Return [X, Y] of the center of cell containing provided text 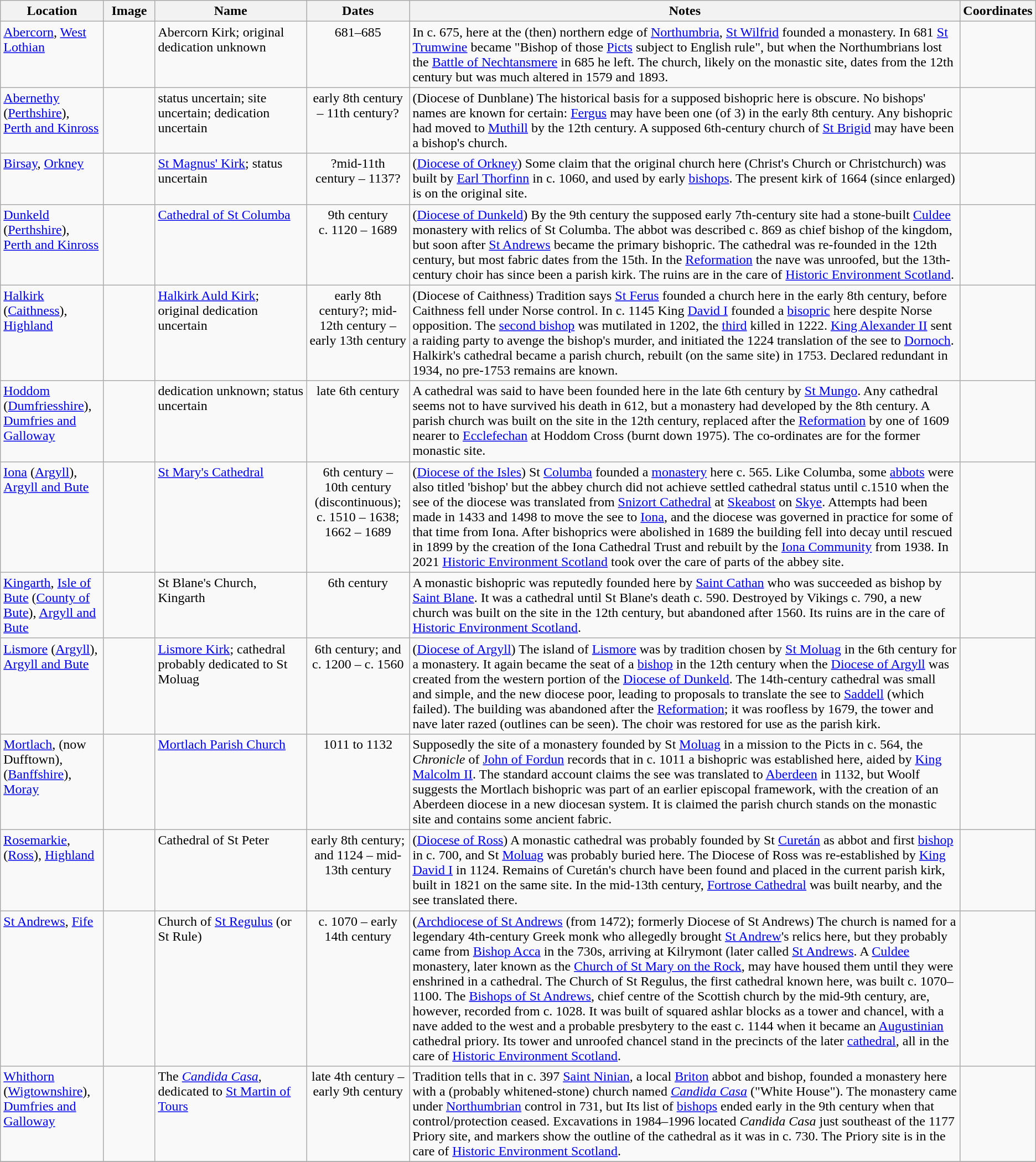
Image [129, 11]
Iona (Argyll), Argyll and Bute [52, 517]
Lismore (Argyll), Argyll and Bute [52, 686]
Notes [685, 11]
Kingarth, Isle of Bute (County of Bute), Argyll and Bute [52, 605]
early 8th century – 11th century? [358, 121]
Abernethy (Perthshire), Perth and Kinross [52, 121]
1011 to 1132 [358, 781]
9th century c. 1120 – 1689 [358, 245]
Abercorn Kirk; original dedication unknown [231, 54]
Dunkeld (Perthshire), Perth and Kinross [52, 245]
dedication unknown; status uncertain [231, 421]
Mortlach Parish Church [231, 781]
6th century [358, 605]
status uncertain; site uncertain; dedication uncertain [231, 121]
Location [52, 11]
Halkirk Auld Kirk; original dedication uncertain [231, 333]
Church of St Regulus (or St Rule) [231, 988]
Hoddom (Dumfriesshire), Dumfries and Galloway [52, 421]
St Blane's Church, Kingarth [231, 605]
late 6th century [358, 421]
Rosemarkie, (Ross), Highland [52, 870]
681–685 [358, 54]
c. 1070 – early 14th century [358, 988]
St Magnus' Kirk; status uncertain [231, 179]
Cathedral of St Columba [231, 245]
Mortlach, (now Dufftown), (Banffshire), Moray [52, 781]
The Candida Casa, dedicated to St Martin of Tours [231, 1114]
late 4th century – early 9th century [358, 1114]
Abercorn, West Lothian [52, 54]
?mid-11th century – 1137? [358, 179]
early 8th century?; mid-12th century – early 13th century [358, 333]
Cathedral of St Peter [231, 870]
Name [231, 11]
Lismore Kirk; cathedral probably dedicated to St Moluag [231, 686]
Halkirk (Caithness), Highland [52, 333]
Whithorn (Wigtownshire), Dumfries and Galloway [52, 1114]
St Mary's Cathedral [231, 517]
early 8th century; and 1124 – mid-13th century [358, 870]
Coordinates [998, 11]
6th century; and c. 1200 – c. 1560 [358, 686]
Dates [358, 11]
St Andrews, Fife [52, 988]
6th century – 10th century (discontinuous); c. 1510 – 1638; 1662 – 1689 [358, 517]
Birsay, Orkney [52, 179]
